Output the (X, Y) coordinate of the center of the cell containing the given text.  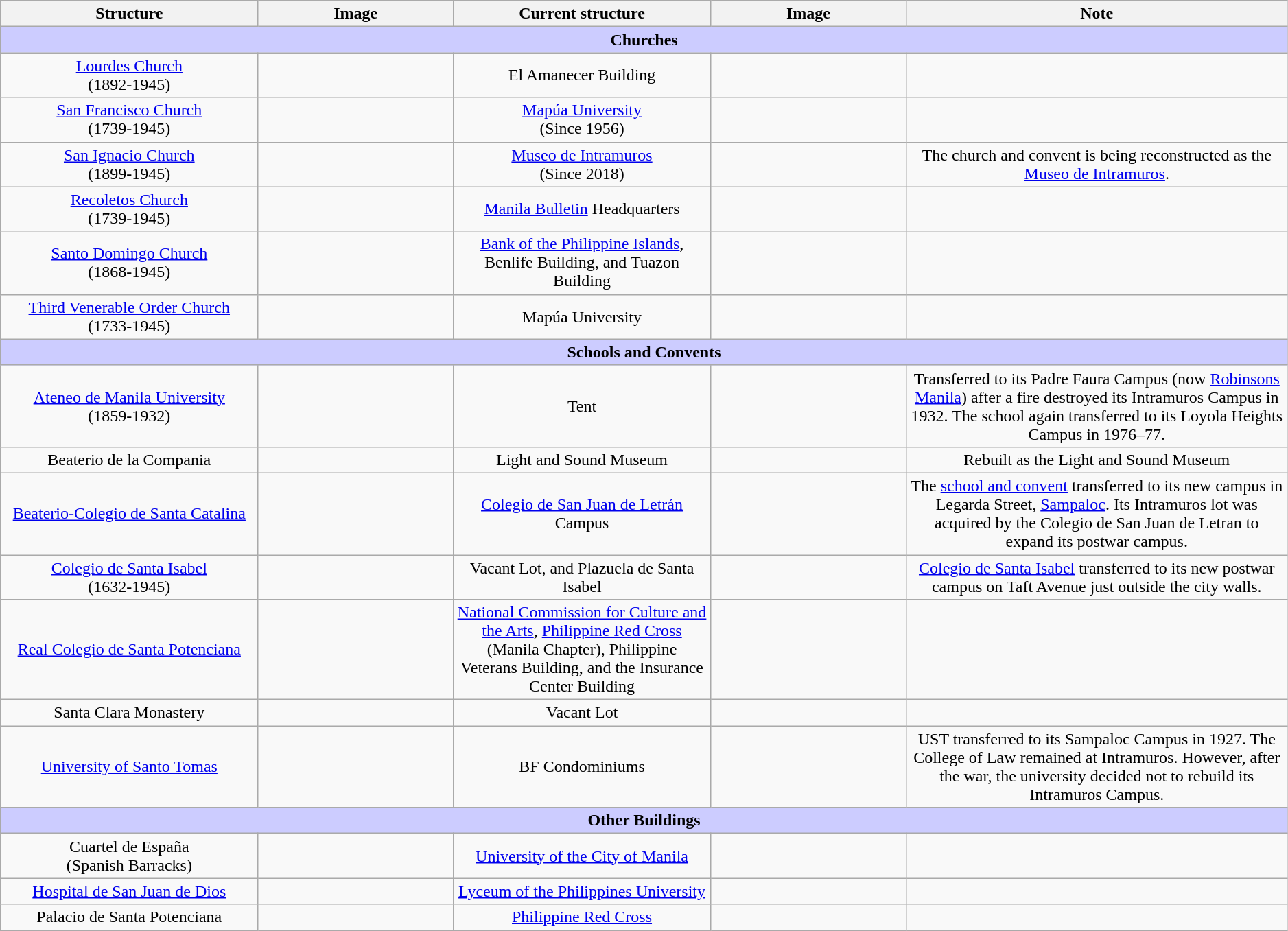
University of the City of Manila (582, 856)
Colegio de San Juan de Letrán Campus (582, 513)
Tent (582, 406)
Schools and Convents (644, 352)
Lourdes Church(1892-1945) (129, 75)
Vacant Lot, and Plazuela de Santa Isabel (582, 576)
BF Condominiums (582, 767)
San Francisco Church(1739-1945) (129, 119)
Bank of the Philippine Islands, Benlife Building, and Tuazon Building (582, 263)
Lyceum of the Philippines University (582, 891)
Structure (129, 14)
Current structure (582, 14)
Santo Domingo Church(1868-1945) (129, 263)
Note (1097, 14)
Santa Clara Monastery (129, 713)
Mapúa University (582, 317)
Ateneo de Manila University(1859-1932) (129, 406)
Mapúa University(Since 1956) (582, 119)
National Commission for Culture and the Arts, Philippine Red Cross (Manila Chapter), Philippine Veterans Building, and the Insurance Center Building (582, 650)
Light and Sound Museum (582, 460)
Vacant Lot (582, 713)
Palacio de Santa Potenciana (129, 917)
Beaterio-Colegio de Santa Catalina (129, 513)
Colegio de Santa Isabel transferred to its new postwar campus on Taft Avenue just outside the city walls. (1097, 576)
Museo de Intramuros(Since 2018) (582, 165)
Manila Bulletin Headquarters (582, 209)
University of Santo Tomas (129, 767)
Other Buildings (644, 821)
Colegio de Santa Isabel(1632-1945) (129, 576)
Beaterio de la Compania (129, 460)
Hospital de San Juan de Dios (129, 891)
El Amanecer Building (582, 75)
Churches (644, 40)
Recoletos Church(1739-1945) (129, 209)
Third Venerable Order Church(1733-1945) (129, 317)
San Ignacio Church(1899-1945) (129, 165)
Real Colegio de Santa Potenciana (129, 650)
Philippine Red Cross (582, 917)
Rebuilt as the Light and Sound Museum (1097, 460)
Cuartel de España(Spanish Barracks) (129, 856)
The church and convent is being reconstructed as the Museo de Intramuros. (1097, 165)
